Return [X, Y] of the center of cell containing provided text 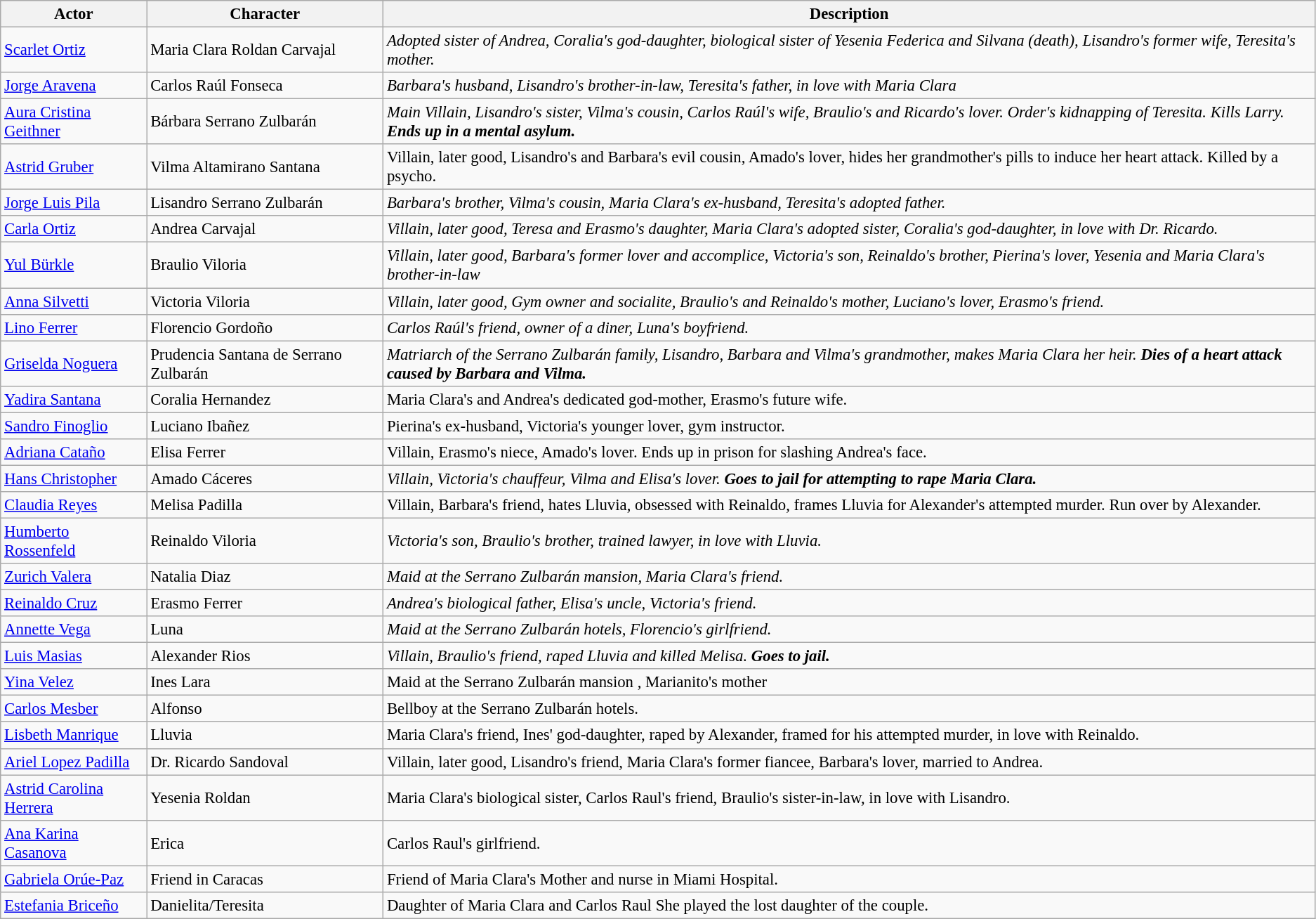
Elisa Ferrer [265, 452]
Luciano Ibañez [265, 426]
Villain, later good, Teresa and Erasmo's daughter, Maria Clara's adopted sister, Coralia's god-daughter, in love with Dr. Ricardo. [850, 230]
Bellboy at the Serrano Zulbarán hotels. [850, 709]
Villain, Braulio's friend, raped Lluvia and killed Melisa. Goes to jail. [850, 656]
Anna Silvetti [74, 301]
Braulio Viloria [265, 266]
Hans Christopher [74, 478]
Ana Karina Casanova [74, 843]
Friend of Maria Clara's Mother and nurse in Miami Hospital. [850, 879]
Vilma Altamirano Santana [265, 167]
Florencio Gordoño [265, 327]
Villain, later good, Lisandro's friend, Maria Clara's former fiancee, Barbara's lover, married to Andrea. [850, 762]
Danielita/Teresita [265, 906]
Lisandro Serrano Zulbarán [265, 203]
Carlos Raul's girlfriend. [850, 843]
Yadira Santana [74, 399]
Villain, Victoria's chauffeur, Vilma and Elisa's lover. Goes to jail for attempting to rape Maria Clara. [850, 478]
Zurich Valera [74, 577]
Reinaldo Viloria [265, 541]
Aura Cristina Geithner [74, 122]
Barbara's husband, Lisandro's brother-in-law, Teresita's father, in love with Maria Clara [850, 86]
Astrid Gruber [74, 167]
Claudia Reyes [74, 505]
Victoria's son, Braulio's brother, trained lawyer, in love with Lluvia. [850, 541]
Ariel Lopez Padilla [74, 762]
Yina Velez [74, 682]
Annette Vega [74, 630]
Description [850, 14]
Sandro Finoglio [74, 426]
Scarlet Ortiz [74, 51]
Griselda Noguera [74, 364]
Maid at the Serrano Zulbarán mansion , Marianito's mother [850, 682]
Natalia Diaz [265, 577]
Carlos Mesber [74, 709]
Estefania Briceño [74, 906]
Adriana Cataño [74, 452]
Actor [74, 14]
Pierina's ex-husband, Victoria's younger lover, gym instructor. [850, 426]
Maria Clara's and Andrea's dedicated god-mother, Erasmo's future wife. [850, 399]
Carlos Raúl Fonseca [265, 86]
Luis Masias [74, 656]
Alexander Rios [265, 656]
Maria Clara Roldan Carvajal [265, 51]
Gabriela Orúe-Paz [74, 879]
Melisa Padilla [265, 505]
Astrid Carolina Herrera [74, 798]
Andrea Carvajal [265, 230]
Dr. Ricardo Sandoval [265, 762]
Maria Clara's biological sister, Carlos Raul's friend, Braulio's sister-in-law, in love with Lisandro. [850, 798]
Yul Bürkle [74, 266]
Lino Ferrer [74, 327]
Villain, Erasmo's niece, Amado's lover. Ends up in prison for slashing Andrea's face. [850, 452]
Friend in Caracas [265, 879]
Maria Clara's friend, Ines' god-daughter, raped by Alexander, framed for his attempted murder, in love with Reinaldo. [850, 736]
Amado Cáceres [265, 478]
Carlos Raúl's friend, owner of a diner, Luna's boyfriend. [850, 327]
Andrea's biological father, Elisa's uncle, Victoria's friend. [850, 604]
Character [265, 14]
Bárbara Serrano Zulbarán [265, 122]
Yesenia Roldan [265, 798]
Villain, Barbara's friend, hates Lluvia, obsessed with Reinaldo, frames Lluvia for Alexander's attempted murder. Run over by Alexander. [850, 505]
Maid at the Serrano Zulbarán mansion, Maria Clara's friend. [850, 577]
Prudencia Santana de Serrano Zulbarán [265, 364]
Humberto Rossenfeld [74, 541]
Erasmo Ferrer [265, 604]
Maid at the Serrano Zulbarán hotels, Florencio's girlfriend. [850, 630]
Victoria Viloria [265, 301]
Carla Ortiz [74, 230]
Jorge Luis Pila [74, 203]
Jorge Aravena [74, 86]
Coralia Hernandez [265, 399]
Lisbeth Manrique [74, 736]
Villain, later good, Gym owner and socialite, Braulio's and Reinaldo's mother, Luciano's lover, Erasmo's friend. [850, 301]
Daughter of Maria Clara and Carlos Raul She played the lost daughter of the couple. [850, 906]
Erica [265, 843]
Barbara's brother, Vilma's cousin, Maria Clara's ex-husband, Teresita's adopted father. [850, 203]
Ines Lara [265, 682]
Lluvia [265, 736]
Luna [265, 630]
Alfonso [265, 709]
Reinaldo Cruz [74, 604]
